From the cell containing the given text, extract its center point as (X, Y) coordinate. 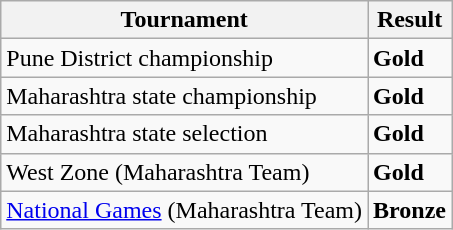
Pune District championship (184, 58)
Tournament (184, 20)
Maharashtra state championship (184, 96)
Result (410, 20)
Bronze (410, 210)
West Zone (Maharashtra Team) (184, 172)
Maharashtra state selection (184, 134)
National Games (Maharashtra Team) (184, 210)
